From the cell containing the given text, extract its center point as [x, y] coordinate. 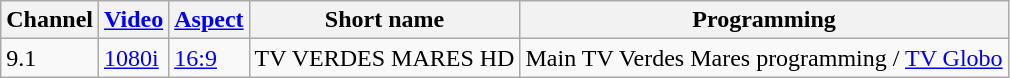
Video [134, 20]
16:9 [209, 58]
Programming [764, 20]
TV VERDES MARES HD [384, 58]
1080i [134, 58]
Main TV Verdes Mares programming / TV Globo [764, 58]
Channel [50, 20]
Aspect [209, 20]
Short name [384, 20]
9.1 [50, 58]
